Find where the given text appears and provide that cell's center as (X, Y) coordinate. 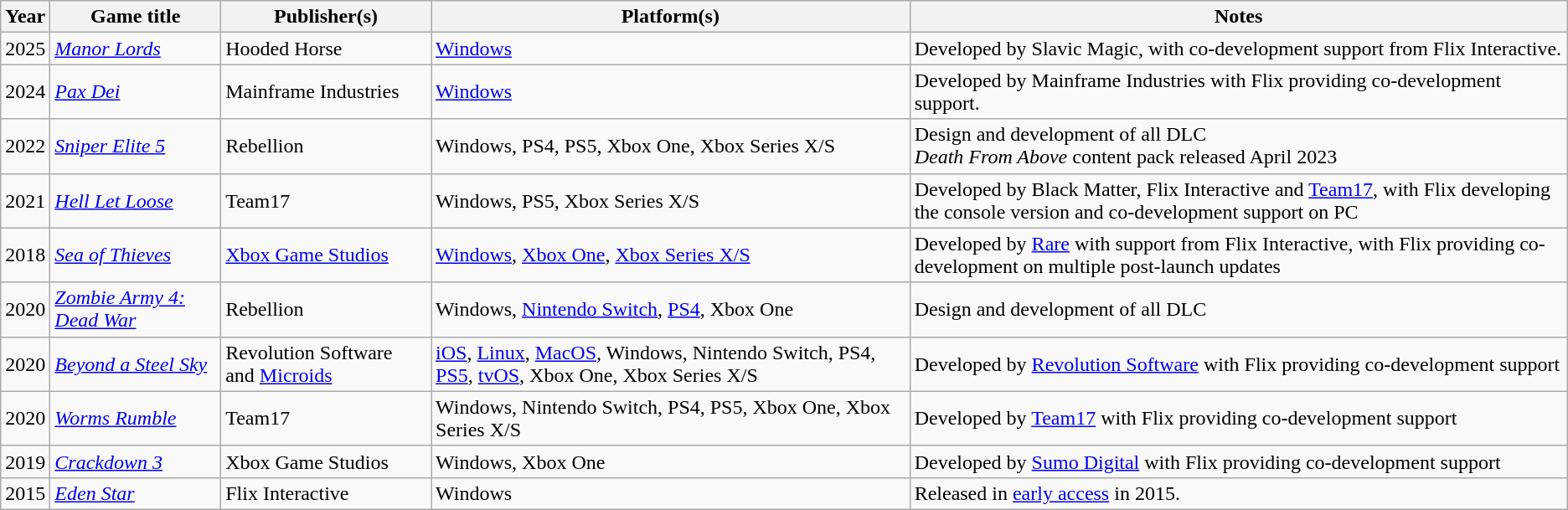
Developed by Team17 with Flix providing co-development support (1238, 419)
2021 (25, 201)
2024 (25, 92)
Hooded Horse (327, 49)
Crackdown 3 (136, 461)
Released in early access in 2015. (1238, 493)
Developed by Mainframe Industries with Flix providing co-development support. (1238, 92)
2015 (25, 493)
Hell Let Loose (136, 201)
Flix Interactive (327, 493)
Game title (136, 17)
Developed by Slavic Magic, with co-development support from Flix Interactive. (1238, 49)
Zombie Army 4: Dead War (136, 310)
Sea of Thieves (136, 255)
Mainframe Industries (327, 92)
Design and development of all DLC (1238, 310)
Manor Lords (136, 49)
Eden Star (136, 493)
Design and development of all DLCDeath From Above content pack released April 2023 (1238, 146)
iOS, Linux, MacOS, Windows, Nintendo Switch, PS4, PS5, tvOS, Xbox One, Xbox Series X/S (670, 363)
Revolution Software and Microids (327, 363)
Pax Dei (136, 92)
Developed by Sumo Digital with Flix providing co-development support (1238, 461)
Year (25, 17)
2018 (25, 255)
2022 (25, 146)
Windows, PS5, Xbox Series X/S (670, 201)
Windows, Xbox One (670, 461)
Windows, Nintendo Switch, PS4, Xbox One (670, 310)
Developed by Revolution Software with Flix providing co-development support (1238, 363)
Worms Rumble (136, 419)
2025 (25, 49)
Platform(s) (670, 17)
Windows, PS4, PS5, Xbox One, Xbox Series X/S (670, 146)
Windows, Xbox One, Xbox Series X/S (670, 255)
2019 (25, 461)
Notes (1238, 17)
Windows, Nintendo Switch, PS4, PS5, Xbox One, Xbox Series X/S (670, 419)
Beyond a Steel Sky (136, 363)
Developed by Black Matter, Flix Interactive and Team17, with Flix developing the console version and co-development support on PC (1238, 201)
Sniper Elite 5 (136, 146)
Developed by Rare with support from Flix Interactive, with Flix providing co-development on multiple post-launch updates (1238, 255)
Publisher(s) (327, 17)
